Output the (x, y) coordinate of the center of the cell containing the given text.  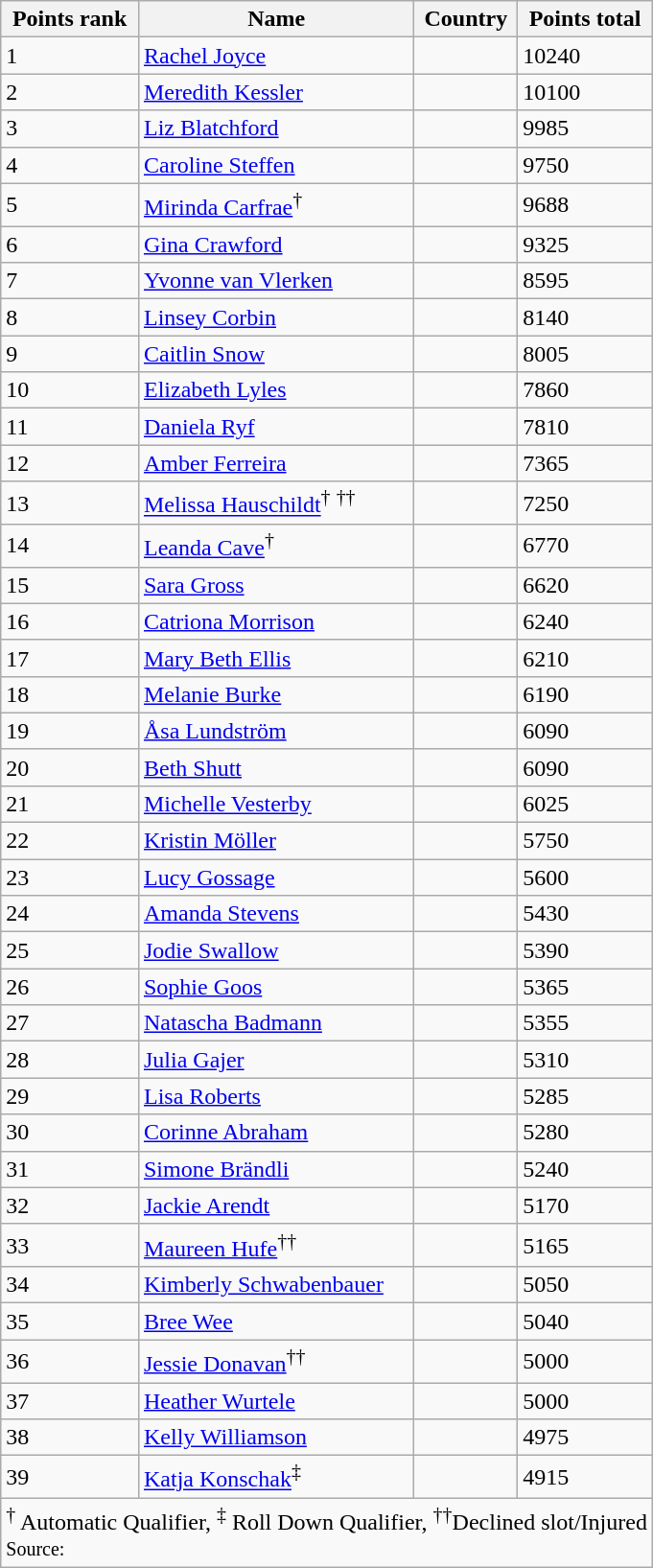
39 (70, 1477)
14 (70, 547)
Beth Shutt (276, 767)
Daniela Ryf (276, 427)
Jackie Arendt (276, 1205)
Jodie Swallow (276, 950)
7 (70, 281)
10 (70, 390)
Elizabeth Lyles (276, 390)
8005 (585, 354)
6770 (585, 547)
8595 (585, 281)
Catriona Morrison (276, 621)
Bree Wee (276, 1322)
6190 (585, 694)
6240 (585, 621)
† Automatic Qualifier, ‡ Roll Down Qualifier, ††Declined slot/InjuredSource: (327, 1533)
5355 (585, 1023)
5310 (585, 1060)
Sara Gross (276, 585)
27 (70, 1023)
5050 (585, 1285)
5165 (585, 1245)
21 (70, 805)
7810 (585, 427)
33 (70, 1245)
5750 (585, 841)
Points rank (70, 19)
9688 (585, 205)
Caroline Steffen (276, 165)
Mary Beth Ellis (276, 658)
5280 (585, 1133)
Leanda Cave† (276, 547)
5390 (585, 950)
16 (70, 621)
9325 (585, 245)
26 (70, 987)
Amber Ferreira (276, 463)
Amanda Stevens (276, 914)
17 (70, 658)
23 (70, 878)
10240 (585, 56)
7860 (585, 390)
22 (70, 841)
6210 (585, 658)
15 (70, 585)
4915 (585, 1477)
6025 (585, 805)
Natascha Badmann (276, 1023)
5 (70, 205)
Maureen Hufe†† (276, 1245)
5600 (585, 878)
Yvonne van Vlerken (276, 281)
12 (70, 463)
Points total (585, 19)
1 (70, 56)
Corinne Abraham (276, 1133)
5430 (585, 914)
Meredith Kessler (276, 92)
Caitlin Snow (276, 354)
Melanie Burke (276, 694)
Mirinda Carfrae† (276, 205)
Julia Gajer (276, 1060)
38 (70, 1438)
6 (70, 245)
Gina Crawford (276, 245)
28 (70, 1060)
9985 (585, 129)
5170 (585, 1205)
4975 (585, 1438)
37 (70, 1401)
9 (70, 354)
Rachel Joyce (276, 56)
Katja Konschak‡ (276, 1477)
Sophie Goos (276, 987)
Kelly Williamson (276, 1438)
Jessie Donavan†† (276, 1362)
18 (70, 694)
13 (70, 503)
Country (466, 19)
Michelle Vesterby (276, 805)
2 (70, 92)
8 (70, 317)
34 (70, 1285)
5040 (585, 1322)
19 (70, 731)
Name (276, 19)
5240 (585, 1169)
36 (70, 1362)
29 (70, 1096)
Kristin Möller (276, 841)
32 (70, 1205)
31 (70, 1169)
10100 (585, 92)
20 (70, 767)
Simone Brändli (276, 1169)
Heather Wurtele (276, 1401)
Åsa Lundström (276, 731)
Linsey Corbin (276, 317)
24 (70, 914)
Kimberly Schwabenbauer (276, 1285)
3 (70, 129)
8140 (585, 317)
Liz Blatchford (276, 129)
4 (70, 165)
25 (70, 950)
11 (70, 427)
9750 (585, 165)
Melissa Hauschildt† †† (276, 503)
Lisa Roberts (276, 1096)
Lucy Gossage (276, 878)
35 (70, 1322)
7365 (585, 463)
6620 (585, 585)
7250 (585, 503)
5285 (585, 1096)
30 (70, 1133)
5365 (585, 987)
